Pinpoint the cell where the given text exists, returning its (x, y) midpoint coordinate. 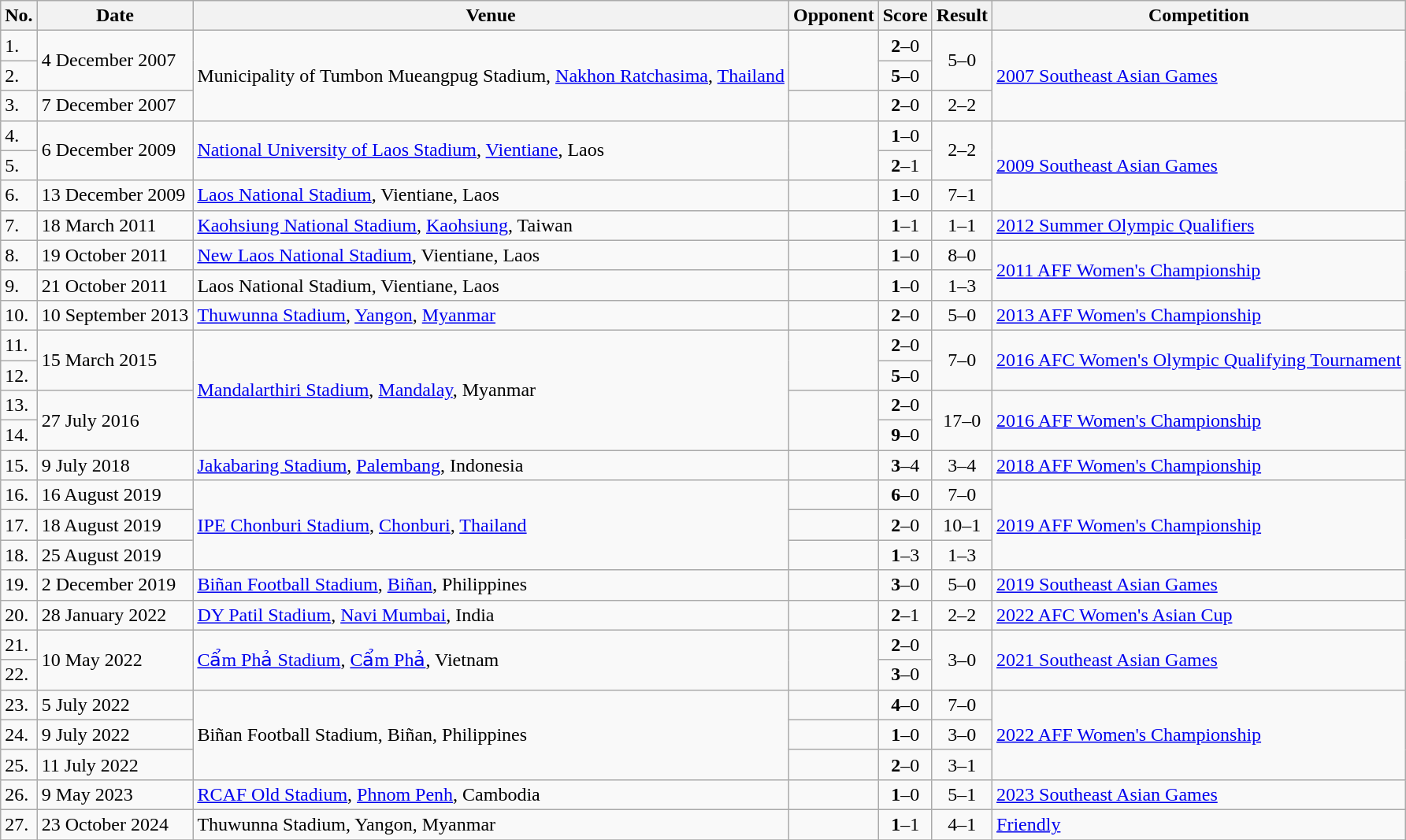
1. (19, 46)
Result (962, 16)
2023 Southeast Asian Games (1199, 794)
16 August 2019 (115, 495)
19 October 2011 (115, 255)
14. (19, 435)
3. (19, 105)
21. (19, 645)
2. (19, 76)
25 August 2019 (115, 555)
18. (19, 555)
2009 Southeast Asian Games (1199, 165)
Friendly (1199, 824)
IPE Chonburi Stadium, Chonburi, Thailand (492, 525)
9. (19, 285)
New Laos National Stadium, Vientiane, Laos (492, 255)
2 December 2019 (115, 585)
RCAF Old Stadium, Phnom Penh, Cambodia (492, 794)
13. (19, 405)
19. (19, 585)
8–0 (962, 255)
Competition (1199, 16)
2019 AFF Women's Championship (1199, 525)
4. (19, 135)
Jakabaring Stadium, Palembang, Indonesia (492, 465)
8. (19, 255)
2022 AFC Women's Asian Cup (1199, 615)
28 January 2022 (115, 615)
5–1 (962, 794)
4–0 (905, 705)
2013 AFF Women's Championship (1199, 315)
6. (19, 195)
DY Patil Stadium, Navi Mumbai, India (492, 615)
22. (19, 675)
2016 AFF Women's Championship (1199, 420)
Kaohsiung National Stadium, Kaohsiung, Taiwan (492, 225)
17. (19, 525)
2021 Southeast Asian Games (1199, 660)
13 December 2009 (115, 195)
16. (19, 495)
18 August 2019 (115, 525)
6–0 (905, 495)
10–1 (962, 525)
Score (905, 16)
7 December 2007 (115, 105)
4–1 (962, 824)
2019 Southeast Asian Games (1199, 585)
27 July 2016 (115, 420)
10 May 2022 (115, 660)
10. (19, 315)
4 December 2007 (115, 61)
23. (19, 705)
5. (19, 165)
Cẩm Phả Stadium, Cẩm Phả, Vietnam (492, 660)
3–1 (962, 764)
2018 AFF Women's Championship (1199, 465)
9–0 (905, 435)
12. (19, 376)
27. (19, 824)
7–1 (962, 195)
18 March 2011 (115, 225)
7. (19, 225)
Municipality of Tumbon Mueangpug Stadium, Nakhon Ratchasima, Thailand (492, 76)
10 September 2013 (115, 315)
2022 AFF Women's Championship (1199, 735)
11 July 2022 (115, 764)
National University of Laos Stadium, Vientiane, Laos (492, 150)
Opponent (833, 16)
9 July 2018 (115, 465)
No. (19, 16)
9 July 2022 (115, 735)
6 December 2009 (115, 150)
25. (19, 764)
2012 Summer Olympic Qualifiers (1199, 225)
21 October 2011 (115, 285)
Venue (492, 16)
2007 Southeast Asian Games (1199, 76)
23 October 2024 (115, 824)
11. (19, 345)
2016 AFC Women's Olympic Qualifying Tournament (1199, 360)
15. (19, 465)
5 July 2022 (115, 705)
17–0 (962, 420)
2011 AFF Women's Championship (1199, 270)
Date (115, 16)
20. (19, 615)
15 March 2015 (115, 360)
9 May 2023 (115, 794)
24. (19, 735)
Mandalarthiri Stadium, Mandalay, Myanmar (492, 390)
26. (19, 794)
